For the text-containing cell, return its midpoint in (X, Y) coordinate format. 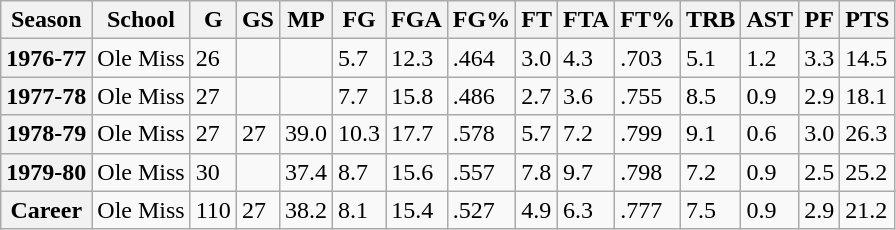
4.3 (586, 58)
4.9 (537, 210)
7.5 (710, 210)
.578 (481, 134)
15.4 (417, 210)
2.5 (820, 172)
1976-77 (46, 58)
1977-78 (46, 96)
MP (306, 20)
AST (770, 20)
.799 (648, 134)
7.8 (537, 172)
.755 (648, 96)
FT (537, 20)
School (141, 20)
10.3 (360, 134)
15.6 (417, 172)
1979-80 (46, 172)
FT% (648, 20)
.798 (648, 172)
.486 (481, 96)
8.1 (360, 210)
.557 (481, 172)
9.7 (586, 172)
39.0 (306, 134)
1.2 (770, 58)
37.4 (306, 172)
7.7 (360, 96)
FGA (417, 20)
Season (46, 20)
TRB (710, 20)
PTS (868, 20)
2.7 (537, 96)
14.5 (868, 58)
110 (213, 210)
12.3 (417, 58)
.703 (648, 58)
38.2 (306, 210)
.464 (481, 58)
.527 (481, 210)
15.8 (417, 96)
Career (46, 210)
FG (360, 20)
.777 (648, 210)
PF (820, 20)
9.1 (710, 134)
30 (213, 172)
21.2 (868, 210)
5.1 (710, 58)
1978-79 (46, 134)
FTA (586, 20)
8.7 (360, 172)
3.3 (820, 58)
FG% (481, 20)
GS (258, 20)
26.3 (868, 134)
6.3 (586, 210)
25.2 (868, 172)
8.5 (710, 96)
G (213, 20)
3.6 (586, 96)
18.1 (868, 96)
26 (213, 58)
0.6 (770, 134)
17.7 (417, 134)
